Return (x, y) of the center of cell containing provided text 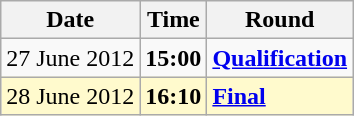
15:00 (174, 58)
28 June 2012 (70, 96)
16:10 (174, 96)
Final (280, 96)
Date (70, 20)
27 June 2012 (70, 58)
Round (280, 20)
Qualification (280, 58)
Time (174, 20)
